Find where the given text appears and provide that cell's center as (x, y) coordinate. 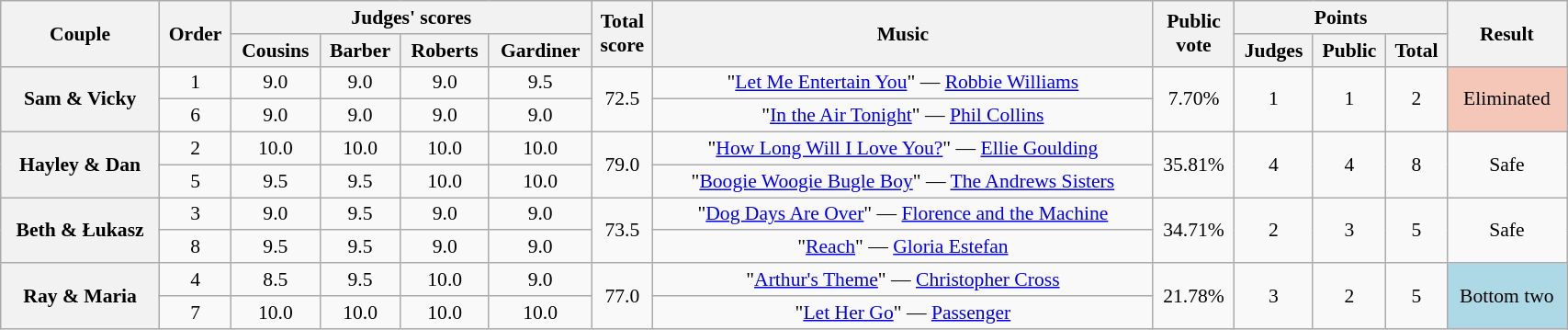
Gardiner (540, 51)
"How Long Will I Love You?" — Ellie Goulding (904, 149)
Ray & Maria (81, 296)
Beth & Łukasz (81, 230)
21.78% (1194, 296)
35.81% (1194, 165)
Publicvote (1194, 33)
72.5 (623, 99)
"Arthur's Theme" — Christopher Cross (904, 279)
6 (195, 116)
Music (904, 33)
Eliminated (1506, 99)
Couple (81, 33)
Order (195, 33)
Judges' scores (412, 17)
77.0 (623, 296)
Bottom two (1506, 296)
"Boogie Woogie Bugle Boy" — The Andrews Sisters (904, 181)
"Dog Days Are Over" — Florence and the Machine (904, 214)
73.5 (623, 230)
8.5 (276, 279)
"In the Air Tonight" — Phil Collins (904, 116)
Points (1341, 17)
Totalscore (623, 33)
Roberts (445, 51)
Total (1416, 51)
"Reach" — Gloria Estefan (904, 247)
Barber (360, 51)
Sam & Vicky (81, 99)
34.71% (1194, 230)
7.70% (1194, 99)
Judges (1273, 51)
7 (195, 313)
Hayley & Dan (81, 165)
Public (1349, 51)
79.0 (623, 165)
Result (1506, 33)
Cousins (276, 51)
"Let Her Go" — Passenger (904, 313)
"Let Me Entertain You" — Robbie Williams (904, 83)
